Output the (x, y) coordinate of the center of the cell containing the given text.  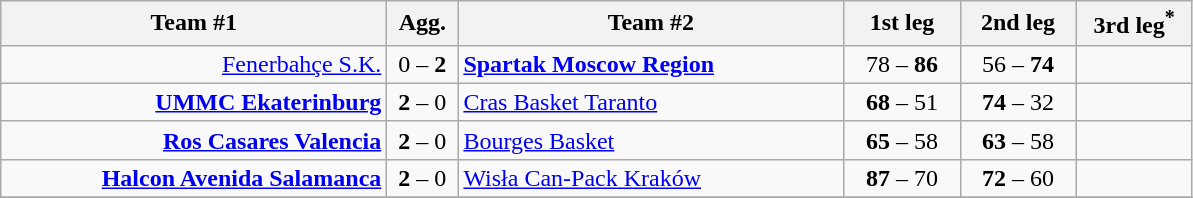
72 – 60 (1018, 178)
1st leg (902, 24)
Fenerbahçe S.K. (194, 64)
Team #2 (651, 24)
2nd leg (1018, 24)
3rd leg* (1134, 24)
74 – 32 (1018, 102)
Cras Basket Taranto (651, 102)
UMMC Ekaterinburg (194, 102)
56 – 74 (1018, 64)
87 – 70 (902, 178)
68 – 51 (902, 102)
Halcon Avenida Salamanca (194, 178)
Ros Casares Valencia (194, 140)
Bourges Basket (651, 140)
Team #1 (194, 24)
Spartak Moscow Region (651, 64)
0 – 2 (422, 64)
63 – 58 (1018, 140)
78 – 86 (902, 64)
65 – 58 (902, 140)
Agg. (422, 24)
Wisła Can-Pack Kraków (651, 178)
